Search for the cell housing the specified text and yield its (x, y) center coordinate. 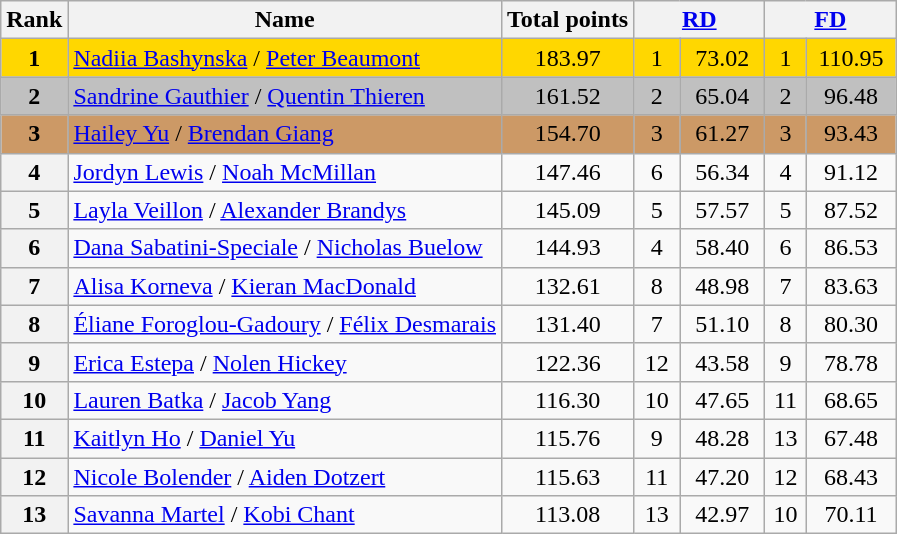
161.52 (568, 96)
67.48 (851, 438)
110.95 (851, 58)
115.76 (568, 438)
FD (830, 20)
Erica Estepa / Nolen Hickey (285, 362)
Dana Sabatini-Speciale / Nicholas Buelow (285, 248)
58.40 (722, 248)
Hailey Yu / Brendan Giang (285, 134)
70.11 (851, 515)
147.46 (568, 172)
80.30 (851, 324)
Kaitlyn Ho / Daniel Yu (285, 438)
113.08 (568, 515)
91.12 (851, 172)
87.52 (851, 210)
Alisa Korneva / Kieran MacDonald (285, 286)
48.28 (722, 438)
145.09 (568, 210)
73.02 (722, 58)
93.43 (851, 134)
68.65 (851, 400)
51.10 (722, 324)
47.65 (722, 400)
116.30 (568, 400)
96.48 (851, 96)
65.04 (722, 96)
Layla Veillon / Alexander Brandys (285, 210)
Nadiia Bashynska / Peter Beaumont (285, 58)
Jordyn Lewis / Noah McMillan (285, 172)
RD (700, 20)
61.27 (722, 134)
Savanna Martel / Kobi Chant (285, 515)
183.97 (568, 58)
83.63 (851, 286)
154.70 (568, 134)
144.93 (568, 248)
115.63 (568, 477)
47.20 (722, 477)
Name (285, 20)
48.98 (722, 286)
42.97 (722, 515)
122.36 (568, 362)
43.58 (722, 362)
Lauren Batka / Jacob Yang (285, 400)
Total points (568, 20)
86.53 (851, 248)
68.43 (851, 477)
56.34 (722, 172)
Sandrine Gauthier / Quentin Thieren (285, 96)
132.61 (568, 286)
Nicole Bolender / Aiden Dotzert (285, 477)
78.78 (851, 362)
Éliane Foroglou-Gadoury / Félix Desmarais (285, 324)
Rank (34, 20)
131.40 (568, 324)
57.57 (722, 210)
